Pinpoint the cell where the given text exists, returning its [X, Y] midpoint coordinate. 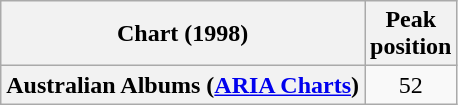
Peakposition [411, 34]
52 [411, 85]
Australian Albums (ARIA Charts) [183, 85]
Chart (1998) [183, 34]
